Output the [x, y] coordinate of the center of the cell containing the given text.  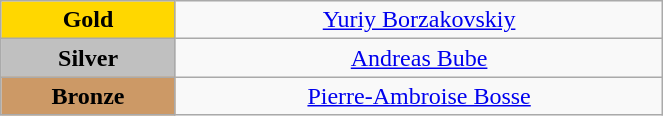
Yuriy Borzakovskiy [418, 20]
Silver [88, 58]
Gold [88, 20]
Andreas Bube [418, 58]
Pierre-Ambroise Bosse [418, 96]
Bronze [88, 96]
